Return the [x, y] coordinate for the center point of the cell that contains the specified text.  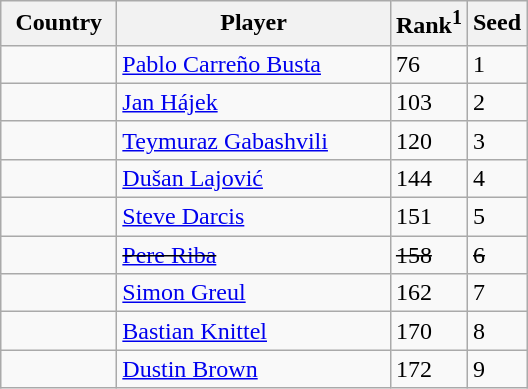
120 [428, 140]
3 [496, 140]
76 [428, 64]
151 [428, 217]
170 [428, 331]
Pablo Carreño Busta [254, 64]
Teymuraz Gabashvili [254, 140]
2 [496, 102]
9 [496, 369]
Jan Hájek [254, 102]
Player [254, 24]
Seed [496, 24]
1 [496, 64]
103 [428, 102]
Rank1 [428, 24]
5 [496, 217]
Dustin Brown [254, 369]
4 [496, 178]
162 [428, 293]
144 [428, 178]
7 [496, 293]
Bastian Knittel [254, 331]
Dušan Lajović [254, 178]
Steve Darcis [254, 217]
158 [428, 255]
Simon Greul [254, 293]
6 [496, 255]
Country [59, 24]
8 [496, 331]
Pere Riba [254, 255]
172 [428, 369]
